Return the [X, Y] coordinate for the center point of the cell that contains the specified text.  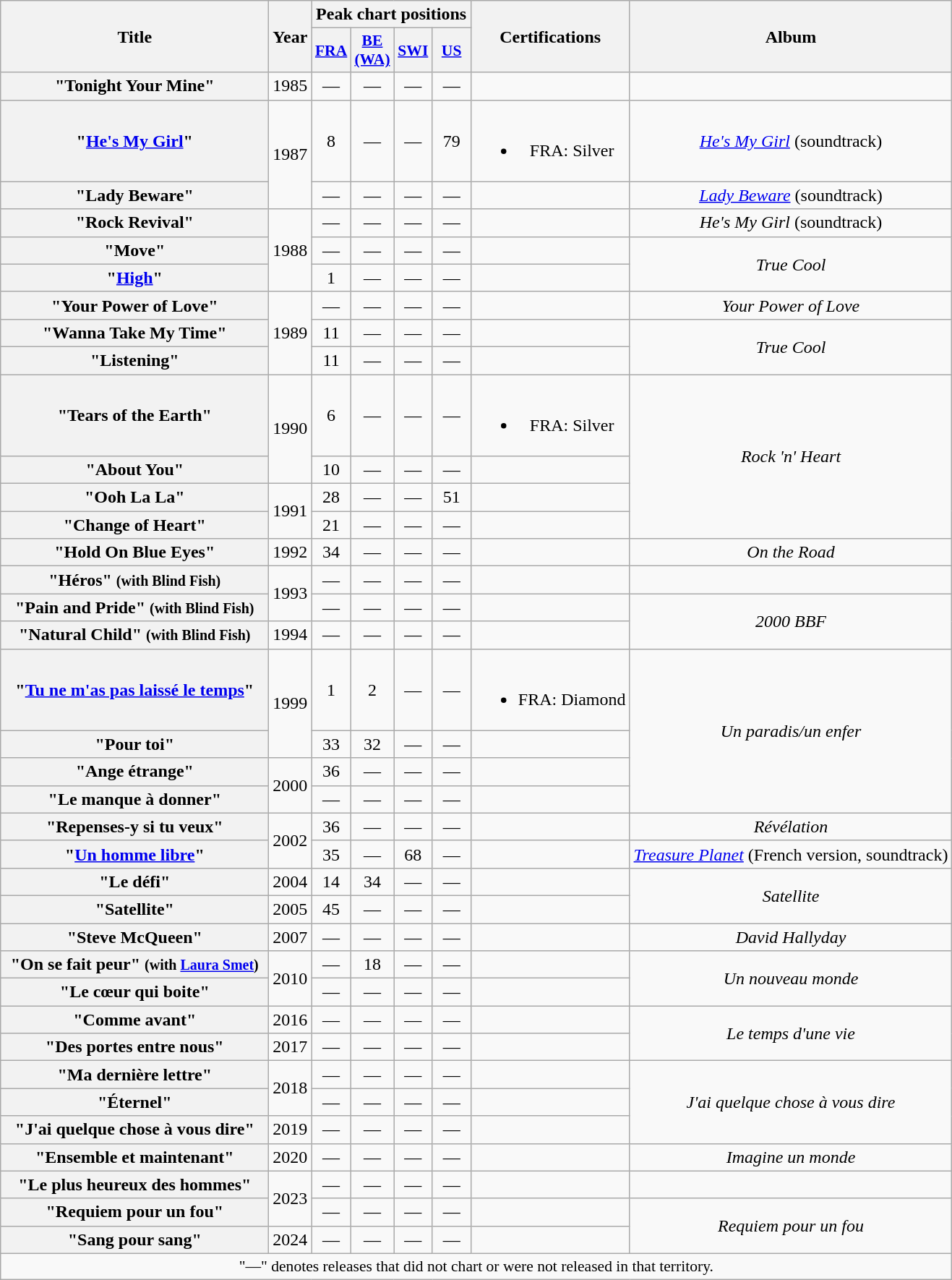
1985 [291, 86]
"Requiem pour un fou" [134, 1212]
"Ooh La La" [134, 498]
"Le plus heureux des hommes" [134, 1185]
"Wanna Take My Time" [134, 333]
2020 [291, 1157]
Imagine un monde [791, 1157]
"Tears of the Earth" [134, 415]
Certifications [550, 36]
"—" denotes releases that did not chart or were not released in that territory. [476, 1266]
Le temps d'une vie [791, 1033]
"J'ai quelque chose à vous dire" [134, 1130]
18 [372, 965]
Satellite [791, 895]
21 [331, 525]
Your Power of Love [791, 305]
Title [134, 36]
"He's My Girl" [134, 140]
"Change of Heart" [134, 525]
"Move" [134, 250]
68 [413, 854]
"Éternel" [134, 1102]
2007 [291, 936]
1988 [291, 250]
"Le cœur qui boite" [134, 992]
2004 [291, 882]
33 [331, 744]
"Satellite" [134, 909]
1991 [291, 511]
1987 [291, 155]
2005 [291, 909]
1989 [291, 333]
"Le manque à donner" [134, 799]
"Le défi" [134, 882]
"On se fait peur" (with Laura Smet) [134, 965]
2016 [291, 1020]
45 [331, 909]
FRA [331, 51]
"Un homme libre" [134, 854]
"Sang pour sang" [134, 1240]
"Rock Revival" [134, 223]
BE (WA) [372, 51]
35 [331, 854]
1993 [291, 594]
"Ange étrange" [134, 772]
2000 [291, 785]
On the Road [791, 552]
"Comme avant" [134, 1020]
51 [451, 498]
"About You" [134, 470]
US [451, 51]
1999 [291, 703]
"Your Power of Love" [134, 305]
2002 [291, 840]
"Listening" [134, 360]
Rock 'n' Heart [791, 457]
2000 BBF [791, 621]
"Héros" (with Blind Fish) [134, 580]
8 [331, 140]
Treasure Planet (French version, soundtrack) [791, 854]
"Des portes entre nous" [134, 1047]
2024 [291, 1240]
"Natural Child" (with Blind Fish) [134, 635]
J'ai quelque chose à vous dire [791, 1102]
2017 [291, 1047]
32 [372, 744]
2 [372, 690]
Album [791, 36]
2019 [291, 1130]
"Pain and Pride" (with Blind Fish) [134, 607]
Peak chart positions [391, 14]
10 [331, 470]
"Steve McQueen" [134, 936]
SWI [413, 51]
"Tu ne m'as pas laissé le temps" [134, 690]
1992 [291, 552]
"Tonight Your Mine" [134, 86]
"Repenses-y si tu veux" [134, 827]
1994 [291, 635]
"Ma dernière lettre" [134, 1075]
2010 [291, 978]
14 [331, 882]
1990 [291, 430]
FRA: Diamond [550, 690]
2023 [291, 1198]
"Ensemble et maintenant" [134, 1157]
"High" [134, 278]
Year [291, 36]
6 [331, 415]
"Pour toi" [134, 744]
Un paradis/un enfer [791, 730]
28 [331, 498]
2018 [291, 1088]
Révélation [791, 827]
"Lady Beware" [134, 195]
Un nouveau monde [791, 978]
"Hold On Blue Eyes" [134, 552]
David Hallyday [791, 936]
Requiem pour un fou [791, 1226]
Lady Beware (soundtrack) [791, 195]
79 [451, 140]
